Detect which cell encompasses the target text, then output its (x, y) center coordinate. 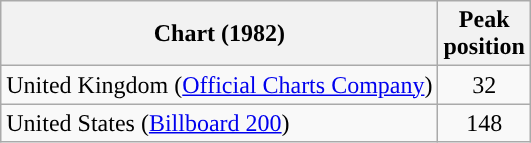
Peakposition (484, 34)
32 (484, 85)
United States (Billboard 200) (220, 123)
Chart (1982) (220, 34)
United Kingdom (Official Charts Company) (220, 85)
148 (484, 123)
